Output the [X, Y] coordinate of the center of the cell containing the given text.  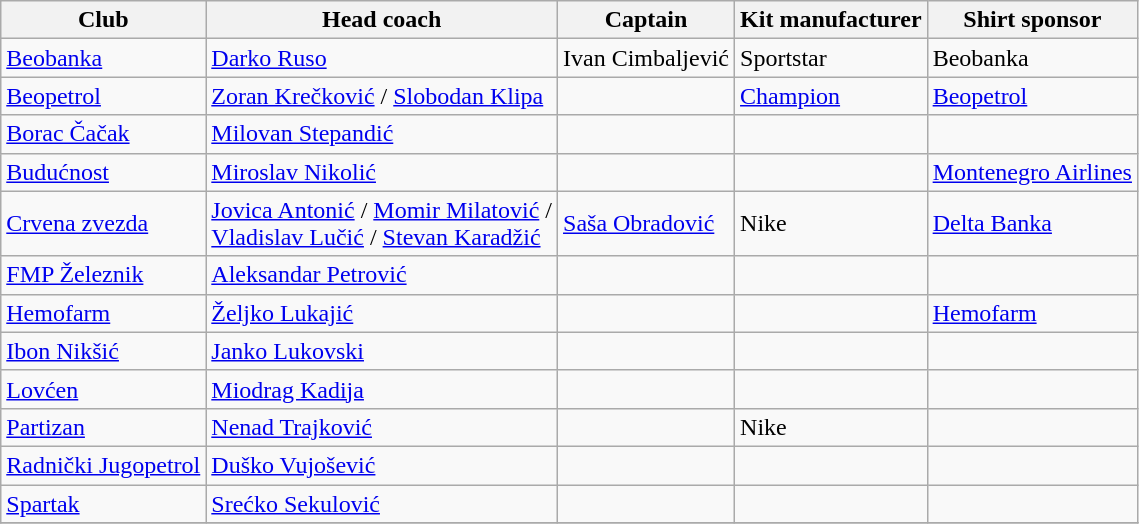
Montenegro Airlines [1032, 172]
Duško Vujošević [382, 465]
Club [104, 20]
Borac Čačak [104, 134]
Spartak [104, 503]
Sportstar [832, 58]
Radnički Jugopetrol [104, 465]
Kit manufacturer [832, 20]
Nenad Trajković [382, 427]
Captain [646, 20]
Saša Obradović [646, 224]
Zoran Krečković / Slobodan Klipa [382, 96]
Partizan [104, 427]
Ivan Cimbaljević [646, 58]
Head coach [382, 20]
Željko Lukajić [382, 313]
Darko Ruso [382, 58]
Milovan Stepandić [382, 134]
Champion [832, 96]
Srećko Sekulović [382, 503]
Shirt sponsor [1032, 20]
Jovica Antonić / Momir Milatović / Vladislav Lučić / Stevan Karadžić [382, 224]
FMP Železnik [104, 275]
Crvena zvezda [104, 224]
Miroslav Nikolić [382, 172]
Delta Banka [1032, 224]
Aleksandar Petrović [382, 275]
Miodrag Kadija [382, 389]
Budućnost [104, 172]
Ibon Nikšić [104, 351]
Janko Lukovski [382, 351]
Lovćen [104, 389]
